Return the (X, Y) coordinate for the center point of the cell that contains the specified text.  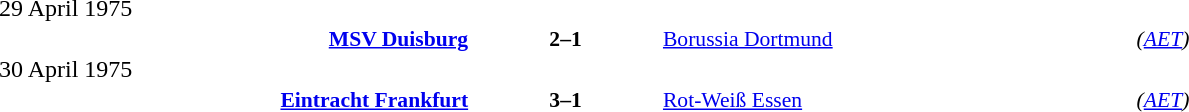
2–1 (566, 38)
Borussia Dortmund (897, 38)
